Return [X, Y] of the center of cell containing provided text 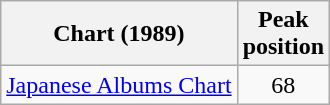
Peakposition [283, 34]
Japanese Albums Chart [119, 85]
Chart (1989) [119, 34]
68 [283, 85]
